Locate the cell with the specified text and output its (X, Y) center coordinate. 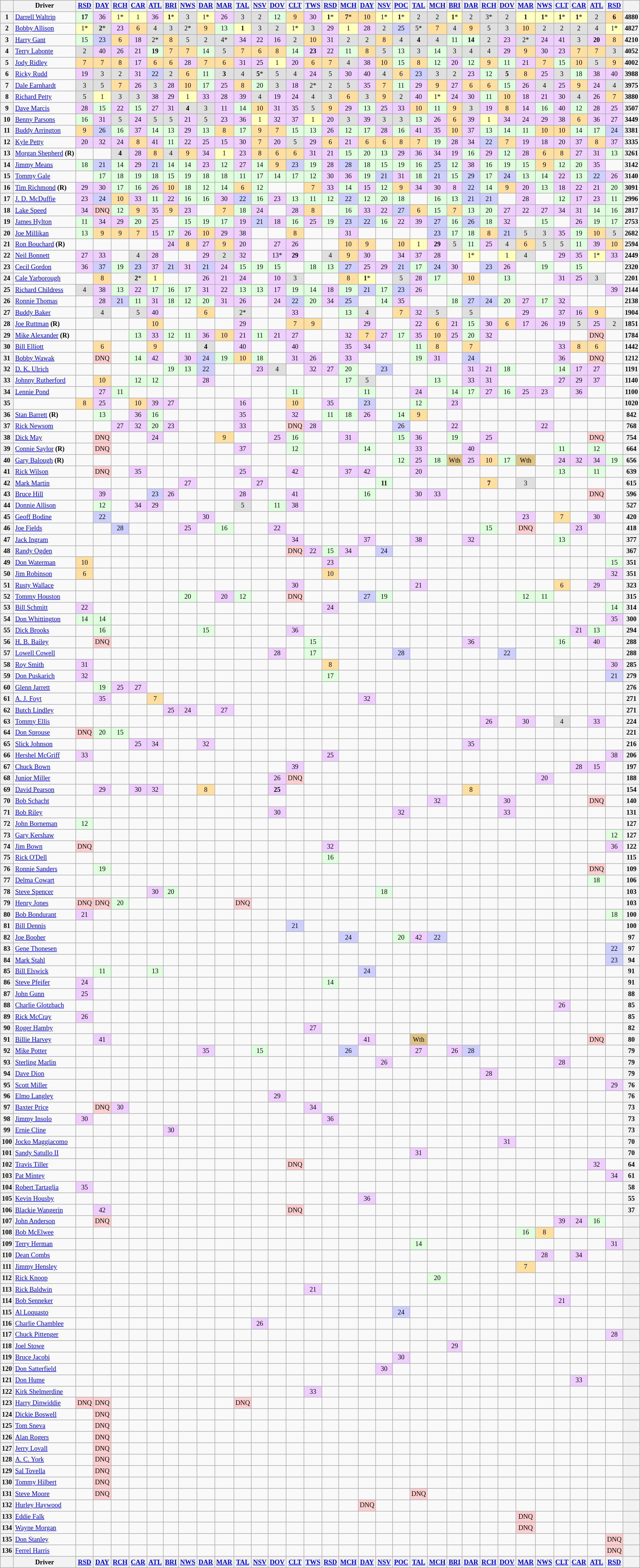
Cale Yarborough (45, 279)
Steve Moore (45, 1494)
Jimmy Insolo (45, 1119)
656 (631, 460)
Connie Saylor (R) (45, 449)
315 (631, 597)
57 (7, 653)
45 (7, 517)
135 (7, 1539)
Geoff Bodine (45, 517)
3449 (631, 120)
86 (7, 983)
2682 (631, 233)
Tim Richmond (R) (45, 188)
118 (7, 1346)
90 (7, 1028)
4210 (631, 40)
Don Stanley (45, 1539)
124 (7, 1415)
Jocko Maggiacomo (45, 1142)
Don Whittington (45, 619)
1140 (631, 381)
420 (631, 517)
206 (631, 756)
Jim Robinson (45, 574)
3091 (631, 188)
Jack Ingram (45, 540)
Rick Knoop (45, 1278)
Randy Ogden (45, 551)
Hershel McGriff (45, 756)
4* (225, 40)
188 (631, 779)
1191 (631, 369)
Rick Wilson (45, 472)
Stan Barrett (R) (45, 415)
62 (7, 710)
Mark Stahl (45, 960)
Rusty Wallace (45, 585)
3261 (631, 154)
59 (7, 676)
Butch Lindley (45, 710)
Darrell Waltrip (45, 17)
154 (631, 790)
Mark Martin (45, 483)
Harry Gant (45, 40)
Sal Tovella (45, 1471)
Junior Miller (45, 779)
Bob Senneker (45, 1301)
Gary Balough (R) (45, 460)
Don Satterfield (45, 1369)
108 (7, 1233)
53 (7, 608)
Chuck Pittenger (45, 1335)
Robert Tartaglia (45, 1187)
Chuck Bown (45, 767)
2320 (631, 267)
119 (7, 1358)
4827 (631, 29)
Lake Speed (45, 211)
Charlie Chamblee (45, 1324)
130 (7, 1483)
Bill Schmitt (45, 608)
Harry Dinwiddie (45, 1403)
95 (7, 1085)
Rick Baldwin (45, 1289)
Bill Dennis (45, 926)
Bill Elswick (45, 971)
Gary Kershaw (45, 835)
Bob Riley (45, 813)
Bruce Hill (45, 495)
71 (7, 813)
Joe Booher (45, 937)
126 (7, 1437)
216 (631, 744)
75 (7, 858)
Tommy Gale (45, 176)
842 (631, 415)
Sterling Marlin (45, 1062)
Terry Labonte (45, 51)
John Borneman (45, 824)
134 (7, 1528)
2594 (631, 245)
Ronnie Sanders (45, 869)
125 (7, 1426)
James Hylton (45, 222)
Dick May (45, 438)
101 (7, 1153)
Jimmy Hensley (45, 1267)
46 (7, 529)
285 (631, 665)
99 (7, 1131)
Tom Sneva (45, 1426)
65 (7, 744)
Dale Earnhardt (45, 85)
Bob McElwee (45, 1233)
83 (7, 949)
Buddy Baker (45, 313)
3975 (631, 85)
527 (631, 506)
Richard Petty (45, 97)
Mike Potter (45, 1051)
Ron Bouchard (R) (45, 245)
1100 (631, 392)
51 (7, 585)
418 (631, 529)
128 (7, 1460)
Baxter Price (45, 1108)
Donnie Allison (45, 506)
Pat Mintey (45, 1176)
664 (631, 449)
Cecil Gordon (45, 267)
132 (7, 1505)
294 (631, 631)
98 (7, 1119)
Slick Johnson (45, 744)
Dave Dion (45, 1074)
Kevin Housby (45, 1199)
117 (7, 1335)
68 (7, 779)
Bob Bondurant (45, 915)
3335 (631, 142)
84 (7, 960)
A. J. Foyt (45, 699)
Don Waterman (45, 563)
3381 (631, 131)
Bill Elliott (45, 347)
David Pearson (45, 790)
3140 (631, 176)
Charlie Glotzbach (45, 1005)
Benny Parsons (45, 120)
4052 (631, 51)
Dean Combs (45, 1255)
92 (7, 1051)
87 (7, 994)
Ronnie Thomas (45, 301)
Ricky Rudd (45, 74)
Bruce Jacobi (45, 1358)
Buddy Arrington (45, 131)
81 (7, 926)
1020 (631, 404)
Bob Schacht (45, 801)
Jimmy Means (45, 165)
Lennie Pond (45, 392)
Elmo Langley (45, 1097)
Johnny Rutherford (45, 381)
116 (7, 1324)
Hurley Haywood (45, 1505)
4002 (631, 63)
140 (631, 801)
Roger Hamby (45, 1028)
221 (631, 733)
Don Hume (45, 1381)
367 (631, 551)
67 (7, 767)
66 (7, 756)
Joe Fields (45, 529)
Neil Bonnett (45, 256)
279 (631, 676)
Ferrel Harris (45, 1551)
Kyle Petty (45, 142)
596 (631, 495)
96 (7, 1097)
Kirk Shelmerdine (45, 1392)
48 (7, 551)
7* (348, 17)
1904 (631, 313)
D. K. Ulrich (45, 369)
Joe Millikan (45, 233)
49 (7, 563)
Eddie Falk (45, 1517)
768 (631, 426)
2817 (631, 211)
133 (7, 1517)
Tommy Houston (45, 597)
3142 (631, 165)
50 (7, 574)
Mike Alexander (R) (45, 335)
112 (7, 1278)
78 (7, 892)
Dickie Boswell (45, 1415)
615 (631, 483)
A. C. York (45, 1460)
Morgan Shepherd (R) (45, 154)
Bobby Allison (45, 29)
102 (7, 1165)
77 (7, 881)
Delma Cowart (45, 881)
69 (7, 790)
H. B. Bailey (45, 642)
Dick Brooks (45, 631)
111 (7, 1267)
Lowell Cowell (45, 653)
Rick McCray (45, 1017)
63 (7, 722)
Richard Childress (45, 290)
Tommy Ellis (45, 722)
Don Puskarich (45, 676)
639 (631, 472)
Blackie Wangerin (45, 1210)
Terry Herman (45, 1244)
Glenn Jarrett (45, 687)
107 (7, 1221)
300 (631, 619)
Roy Smith (45, 665)
2138 (631, 301)
Scott Miller (45, 1085)
43 (7, 495)
56 (7, 642)
89 (7, 1017)
Jim Bown (45, 847)
Travis Tiller (45, 1165)
104 (7, 1187)
2201 (631, 279)
123 (7, 1403)
110 (7, 1255)
120 (7, 1369)
113 (7, 1289)
323 (631, 585)
Joe Ruttman (R) (45, 324)
Steve Pfeifer (45, 983)
3988 (631, 74)
121 (7, 1381)
54 (7, 619)
1851 (631, 324)
3* (489, 17)
Sandy Satullo II (45, 1153)
1212 (631, 358)
Rick Newsom (45, 426)
4880 (631, 17)
Tommy Hilbert (45, 1483)
105 (7, 1199)
197 (631, 767)
129 (7, 1471)
377 (631, 540)
2144 (631, 290)
314 (631, 608)
Bobby Wawak (45, 358)
Wayne Morgan (45, 1528)
74 (7, 847)
224 (631, 722)
3507 (631, 108)
2449 (631, 256)
John Gunn (45, 994)
13* (277, 256)
60 (7, 687)
Don Sprouse (45, 733)
2996 (631, 199)
93 (7, 1062)
Gene Thonesen (45, 949)
J. D. McDuffie (45, 199)
2753 (631, 222)
3880 (631, 97)
Joel Stowe (45, 1346)
136 (7, 1551)
John Anderson (45, 1221)
754 (631, 438)
Jerry Lovall (45, 1449)
Henry Jones (45, 903)
276 (631, 687)
47 (7, 540)
Jody Ridley (45, 63)
1442 (631, 347)
Dave Marcis (45, 108)
52 (7, 597)
44 (7, 506)
114 (7, 1301)
Billie Harvey (45, 1040)
Al Loquasto (45, 1312)
Steve Spencer (45, 892)
Rick O'Dell (45, 858)
1784 (631, 335)
Alan Rogers (45, 1437)
72 (7, 824)
Ernie Cline (45, 1131)
